Pinpoint the cell where the given text exists, returning its [X, Y] midpoint coordinate. 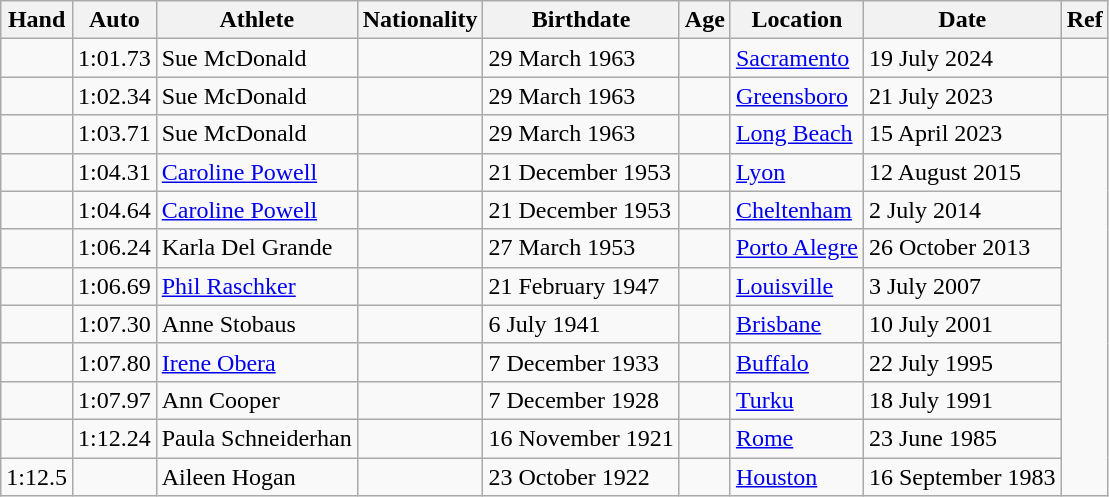
1:04.31 [114, 172]
3 July 2007 [962, 286]
Aileen Hogan [256, 477]
19 July 2024 [962, 58]
21 February 1947 [581, 286]
1:07.80 [114, 362]
16 November 1921 [581, 438]
Buffalo [796, 362]
Anne Stobaus [256, 324]
Birthdate [581, 20]
1:07.97 [114, 400]
1:12.24 [114, 438]
Location [796, 20]
1:02.34 [114, 96]
22 July 1995 [962, 362]
7 December 1933 [581, 362]
Nationality [420, 20]
12 August 2015 [962, 172]
Houston [796, 477]
Ann Cooper [256, 400]
Long Beach [796, 134]
Auto [114, 20]
Rome [796, 438]
7 December 1928 [581, 400]
Phil Raschker [256, 286]
6 July 1941 [581, 324]
1:04.64 [114, 210]
1:06.69 [114, 286]
23 June 1985 [962, 438]
Louisville [796, 286]
Turku [796, 400]
Paula Schneiderhan [256, 438]
Athlete [256, 20]
Brisbane [796, 324]
23 October 1922 [581, 477]
Cheltenham [796, 210]
1:07.30 [114, 324]
1:03.71 [114, 134]
Date [962, 20]
2 July 2014 [962, 210]
Ref [1084, 20]
Age [704, 20]
Karla Del Grande [256, 248]
26 October 2013 [962, 248]
15 April 2023 [962, 134]
1:01.73 [114, 58]
Lyon [796, 172]
10 July 2001 [962, 324]
Porto Alegre [796, 248]
Hand [37, 20]
1:06.24 [114, 248]
Greensboro [796, 96]
21 July 2023 [962, 96]
Irene Obera [256, 362]
18 July 1991 [962, 400]
1:12.5 [37, 477]
Sacramento [796, 58]
27 March 1953 [581, 248]
16 September 1983 [962, 477]
